Identify which cell holds the provided text, then report its [X, Y] central coordinate. 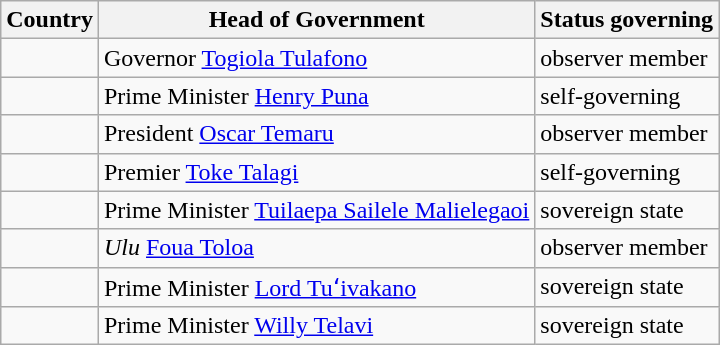
Head of Government [316, 20]
Status governing [627, 20]
President Oscar Temaru [316, 134]
Premier Toke Talagi [316, 172]
Governor Togiola Tulafono [316, 58]
Ulu Foua Toloa [316, 248]
Prime Minister Willy Telavi [316, 326]
Country [50, 20]
Prime Minister Lord Tuʻivakano [316, 287]
Prime Minister Tuilaepa Sailele Malielegaoi [316, 210]
Prime Minister Henry Puna [316, 96]
